Identify which cell holds the provided text, then report its (X, Y) central coordinate. 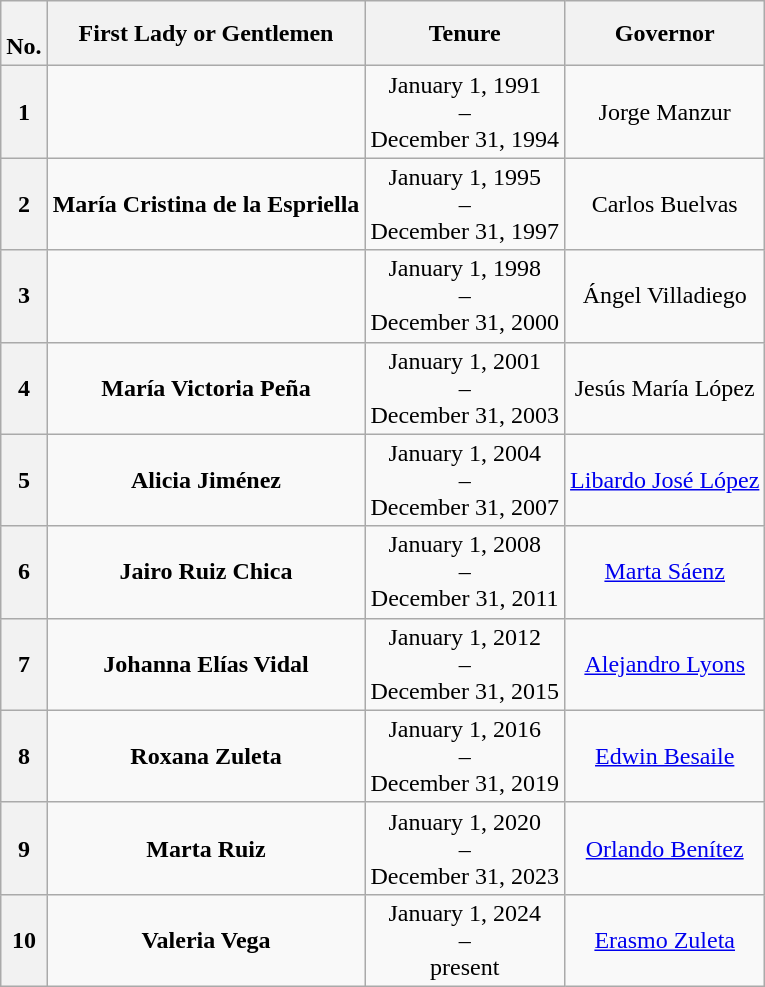
1 (24, 112)
5 (24, 480)
Jairo Ruiz Chica (206, 572)
January 1, 1995–December 31, 1997 (465, 204)
January 1, 2001–December 31, 2003 (465, 388)
María Cristina de la Espriella (206, 204)
2 (24, 204)
January 1, 1991–December 31, 1994 (465, 112)
Johanna Elías Vidal (206, 664)
January 1, 2020–December 31, 2023 (465, 848)
Alicia Jiménez (206, 480)
No. (24, 34)
6 (24, 572)
10 (24, 940)
Erasmo Zuleta (665, 940)
9 (24, 848)
Jorge Manzur (665, 112)
Marta Sáenz (665, 572)
Alejandro Lyons (665, 664)
January 1, 1998–December 31, 2000 (465, 296)
Marta Ruiz (206, 848)
Libardo José López (665, 480)
3 (24, 296)
Carlos Buelvas (665, 204)
Edwin Besaile (665, 756)
First Lady or Gentlemen (206, 34)
Ángel Villadiego (665, 296)
8 (24, 756)
Valeria Vega (206, 940)
January 1, 2008–December 31, 2011 (465, 572)
Jesús María López (665, 388)
Roxana Zuleta (206, 756)
January 1, 2004–December 31, 2007 (465, 480)
Tenure (465, 34)
January 1, 2012–December 31, 2015 (465, 664)
January 1, 2024–present (465, 940)
María Victoria Peña (206, 388)
7 (24, 664)
Governor (665, 34)
Orlando Benítez (665, 848)
4 (24, 388)
January 1, 2016–December 31, 2019 (465, 756)
